Return [X, Y] of the center of cell containing provided text 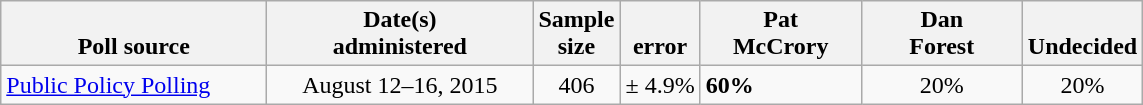
406 [576, 85]
Public Policy Polling [134, 85]
PatMcCrory [780, 34]
Date(s)administered [400, 34]
August 12–16, 2015 [400, 85]
error [660, 34]
Samplesize [576, 34]
± 4.9% [660, 85]
Poll source [134, 34]
Undecided [1082, 34]
DanForest [942, 34]
60% [780, 85]
